Return the (X, Y) coordinate for the center point of the cell that contains the specified text.  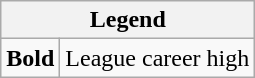
Bold (30, 58)
League career high (158, 58)
Legend (128, 20)
